Detect which cell encompasses the target text, then output its (x, y) center coordinate. 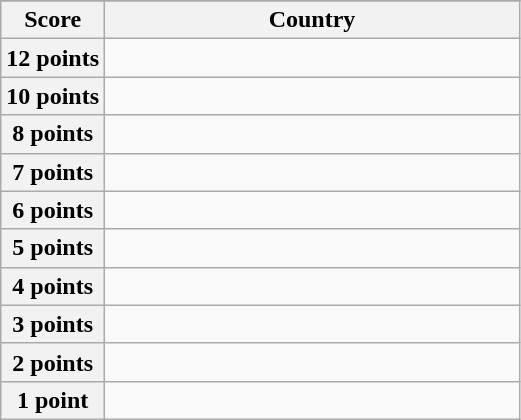
4 points (53, 286)
10 points (53, 96)
12 points (53, 58)
2 points (53, 362)
5 points (53, 248)
Country (312, 20)
6 points (53, 210)
7 points (53, 172)
Score (53, 20)
3 points (53, 324)
1 point (53, 400)
8 points (53, 134)
